Determine the [X, Y] coordinate at the center of the cell enclosing the given text.  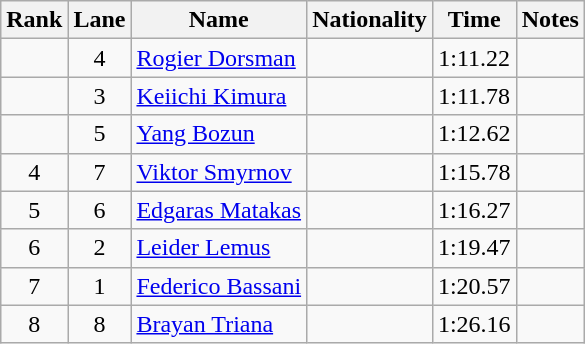
3 [100, 96]
Federico Bassani [219, 286]
1:26.16 [474, 324]
1:15.78 [474, 172]
1:19.47 [474, 248]
Name [219, 20]
Brayan Triana [219, 324]
Edgaras Matakas [219, 210]
Notes [550, 20]
1:12.62 [474, 134]
Keiichi Kimura [219, 96]
2 [100, 248]
1:11.22 [474, 58]
Viktor Smyrnov [219, 172]
Time [474, 20]
Rogier Dorsman [219, 58]
Rank [34, 20]
Nationality [370, 20]
1:20.57 [474, 286]
1 [100, 286]
Yang Bozun [219, 134]
Leider Lemus [219, 248]
Lane [100, 20]
1:11.78 [474, 96]
1:16.27 [474, 210]
